Detect which cell encompasses the target text, then output its [x, y] center coordinate. 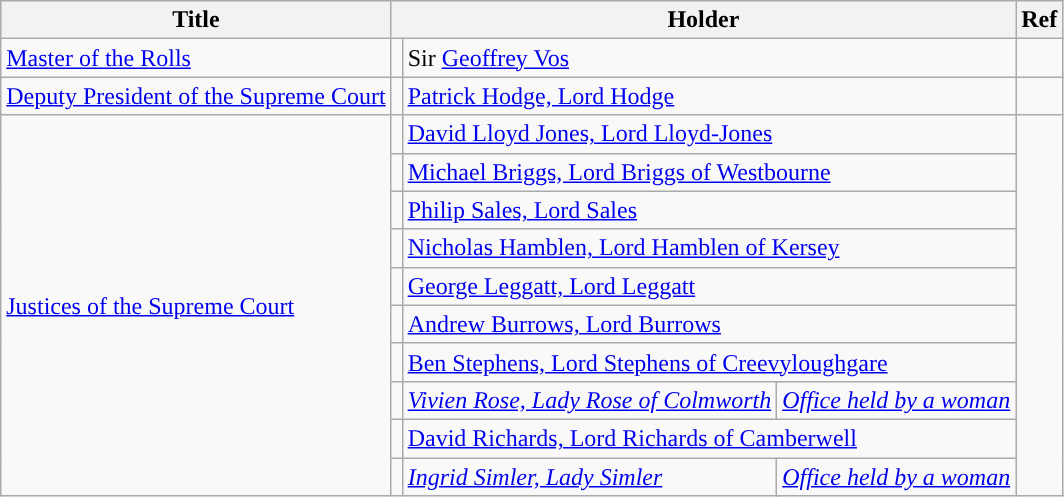
Ingrid Simler, Lady Simler [590, 477]
Andrew Burrows, Lord Burrows [709, 324]
Deputy President of the Supreme Court [196, 96]
Title [196, 20]
David Lloyd Jones, Lord Lloyd-Jones [709, 134]
Ref [1040, 20]
Holder [704, 20]
Sir Geoffrey Vos [709, 58]
Ben Stephens, Lord Stephens of Creevyloughgare [709, 362]
David Richards, Lord Richards of Camberwell [709, 438]
Justices of the Supreme Court [196, 306]
Patrick Hodge, Lord Hodge [709, 96]
Philip Sales, Lord Sales [709, 210]
Nicholas Hamblen, Lord Hamblen of Kersey [709, 248]
Vivien Rose, Lady Rose of Colmworth [590, 400]
Michael Briggs, Lord Briggs of Westbourne [709, 172]
Master of the Rolls [196, 58]
George Leggatt, Lord Leggatt [709, 286]
